Return the (x, y) coordinate for the center point of the cell that contains the specified text.  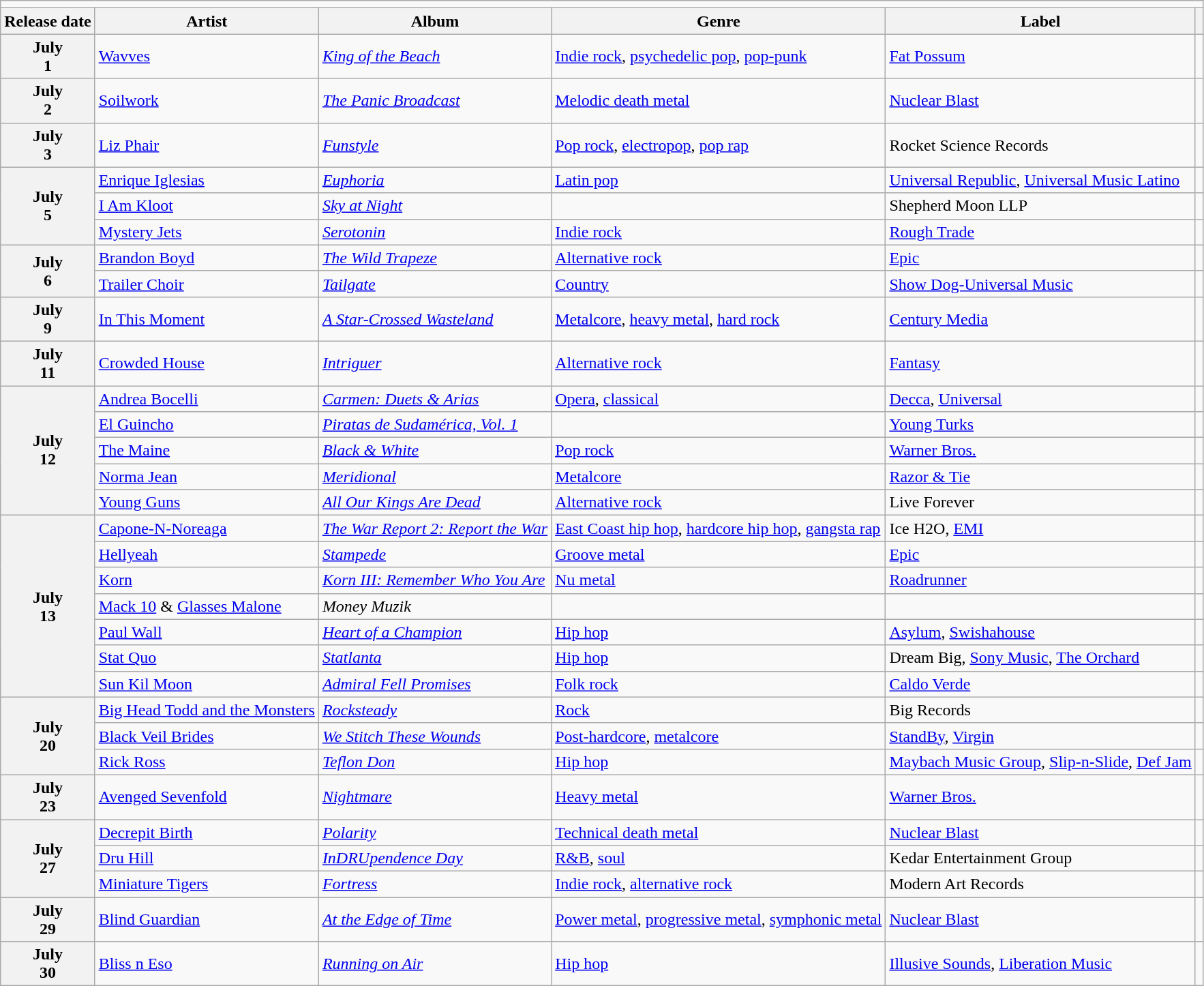
Teflon Don (435, 762)
July29 (48, 919)
Mystery Jets (207, 232)
Fortress (435, 884)
Razor & Tie (1040, 477)
July2 (48, 101)
All Our Kings Are Dead (435, 503)
Century Media (1040, 319)
July13 (48, 606)
Universal Republic, Universal Music Latino (1040, 180)
Stampede (435, 554)
We Stitch These Wounds (435, 736)
Album (435, 21)
InDRUpendence Day (435, 858)
Fat Possum (1040, 56)
Tailgate (435, 284)
A Star-Crossed Wasteland (435, 319)
Genre (719, 21)
Korn (207, 580)
Release date (48, 21)
Asylum, Swishahouse (1040, 632)
Label (1040, 21)
Caldo Verde (1040, 684)
Post-hardcore, metalcore (719, 736)
Rick Ross (207, 762)
Meridional (435, 477)
Indie rock, psychedelic pop, pop-punk (719, 56)
Rough Trade (1040, 232)
Admiral Fell Promises (435, 684)
Rocket Science Records (1040, 145)
Country (719, 284)
Pop rock (719, 451)
July30 (48, 964)
Norma Jean (207, 477)
Wavves (207, 56)
Opera, classical (719, 399)
Rocksteady (435, 710)
East Coast hip hop, hardcore hip hop, gangsta rap (719, 528)
Dru Hill (207, 858)
Kedar Entertainment Group (1040, 858)
Technical death metal (719, 833)
Korn III: Remember Who You Are (435, 580)
Decca, Universal (1040, 399)
Money Muzik (435, 606)
Crowded House (207, 363)
July11 (48, 363)
Andrea Bocelli (207, 399)
Rock (719, 710)
Paul Wall (207, 632)
July6 (48, 271)
Statlanta (435, 658)
Power metal, progressive metal, symphonic metal (719, 919)
Funstyle (435, 145)
Hellyeah (207, 554)
The Panic Broadcast (435, 101)
Enrique Iglesias (207, 180)
Blind Guardian (207, 919)
Heavy metal (719, 796)
Liz Phair (207, 145)
R&B, soul (719, 858)
The Maine (207, 451)
Stat Quo (207, 658)
July5 (48, 206)
Brandon Boyd (207, 258)
At the Edge of Time (435, 919)
El Guincho (207, 425)
Nu metal (719, 580)
Show Dog-Universal Music (1040, 284)
July1 (48, 56)
Pop rock, electropop, pop rap (719, 145)
Shepherd Moon LLP (1040, 206)
July9 (48, 319)
Mack 10 & Glasses Malone (207, 606)
Polarity (435, 833)
Illusive Sounds, Liberation Music (1040, 964)
Black & White (435, 451)
Metalcore (719, 477)
Metalcore, heavy metal, hard rock (719, 319)
Modern Art Records (1040, 884)
Indie rock (719, 232)
Heart of a Champion (435, 632)
Groove metal (719, 554)
July20 (48, 736)
Melodic death metal (719, 101)
The Wild Trapeze (435, 258)
Euphoria (435, 180)
Dream Big, Sony Music, The Orchard (1040, 658)
I Am Kloot (207, 206)
Soilwork (207, 101)
Roadrunner (1040, 580)
Folk rock (719, 684)
Latin pop (719, 180)
Big Records (1040, 710)
Live Forever (1040, 503)
In This Moment (207, 319)
Big Head Todd and the Monsters (207, 710)
Young Guns (207, 503)
Young Turks (1040, 425)
Capone-N-Noreaga (207, 528)
Avenged Sevenfold (207, 796)
Fantasy (1040, 363)
Indie rock, alternative rock (719, 884)
Black Veil Brides (207, 736)
Maybach Music Group, Slip-n-Slide, Def Jam (1040, 762)
Nightmare (435, 796)
Running on Air (435, 964)
Miniature Tigers (207, 884)
Sky at Night (435, 206)
Ice H2O, EMI (1040, 528)
Serotonin (435, 232)
Artist (207, 21)
The War Report 2: Report the War (435, 528)
Carmen: Duets & Arias (435, 399)
July3 (48, 145)
StandBy, Virgin (1040, 736)
Trailer Choir (207, 284)
Decrepit Birth (207, 833)
Bliss n Eso (207, 964)
July12 (48, 451)
Piratas de Sudamérica, Vol. 1 (435, 425)
Sun Kil Moon (207, 684)
July27 (48, 858)
King of the Beach (435, 56)
Intriguer (435, 363)
July23 (48, 796)
